Pinpoint the cell where the given text exists, returning its [X, Y] midpoint coordinate. 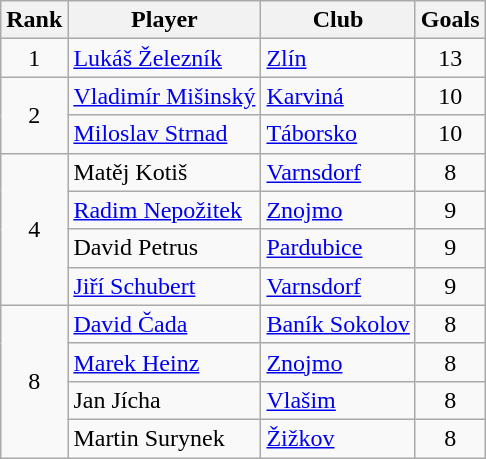
Táborsko [338, 134]
13 [450, 58]
Miloslav Strnad [164, 134]
Marek Heinz [164, 362]
Žižkov [338, 438]
Lukáš Železník [164, 58]
Vladimír Mišinský [164, 96]
Jiří Schubert [164, 286]
Rank [34, 20]
Club [338, 20]
Pardubice [338, 248]
2 [34, 115]
David Petrus [164, 248]
4 [34, 229]
Jan Jícha [164, 400]
Goals [450, 20]
Player [164, 20]
Radim Nepožitek [164, 210]
Matěj Kotiš [164, 172]
David Čada [164, 324]
Martin Surynek [164, 438]
Vlašim [338, 400]
Baník Sokolov [338, 324]
Zlín [338, 58]
Karviná [338, 96]
1 [34, 58]
